From the cell containing the given text, extract its center point as [x, y] coordinate. 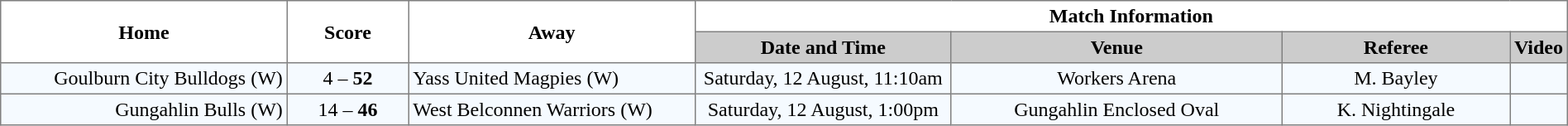
Goulburn City Bulldogs (W) [144, 79]
Video [1539, 47]
4 – 52 [347, 79]
M. Bayley [1396, 79]
Gungahlin Enclosed Oval [1116, 109]
Away [552, 31]
Score [347, 31]
K. Nightingale [1396, 109]
Workers Arena [1116, 79]
West Belconnen Warriors (W) [552, 109]
14 – 46 [347, 109]
Date and Time [823, 47]
Match Information [1131, 17]
Saturday, 12 August, 11:10am [823, 79]
Saturday, 12 August, 1:00pm [823, 109]
Home [144, 31]
Referee [1396, 47]
Gungahlin Bulls (W) [144, 109]
Venue [1116, 47]
Yass United Magpies (W) [552, 79]
